Extract the [X, Y] coordinate from the center of the cell holding the provided text.  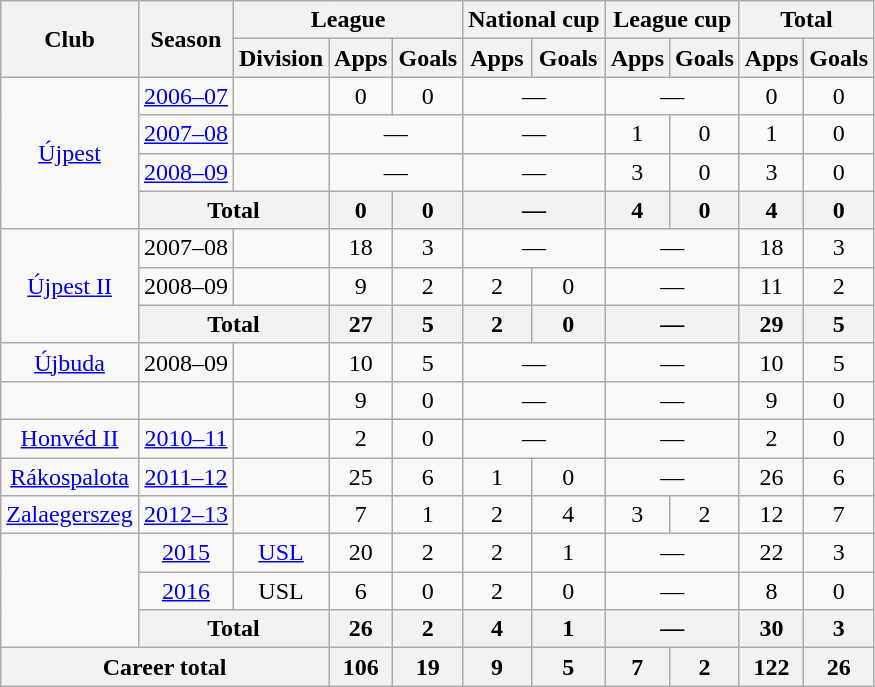
Zalaegerszeg [70, 515]
30 [771, 629]
Újbuda [70, 362]
Career total [165, 667]
25 [361, 477]
2006–07 [186, 96]
12 [771, 515]
27 [361, 324]
20 [361, 553]
2012–13 [186, 515]
Club [70, 39]
Honvéd II [70, 438]
106 [361, 667]
Újpest [70, 153]
Season [186, 39]
8 [771, 591]
2016 [186, 591]
Division [280, 58]
19 [428, 667]
2015 [186, 553]
22 [771, 553]
2010–11 [186, 438]
11 [771, 286]
League [348, 20]
122 [771, 667]
Rákospalota [70, 477]
National cup [534, 20]
League cup [672, 20]
29 [771, 324]
2011–12 [186, 477]
Újpest II [70, 286]
